Provide the (X, Y) coordinate of the cell's center where the given text is located.  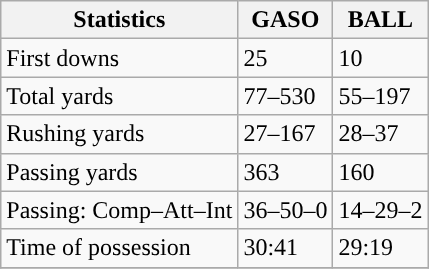
29:19 (380, 248)
Passing: Comp–Att–Int (120, 210)
25 (286, 58)
363 (286, 172)
Time of possession (120, 248)
55–197 (380, 96)
BALL (380, 20)
Passing yards (120, 172)
GASO (286, 20)
30:41 (286, 248)
27–167 (286, 134)
10 (380, 58)
36–50–0 (286, 210)
160 (380, 172)
Rushing yards (120, 134)
28–37 (380, 134)
First downs (120, 58)
Statistics (120, 20)
Total yards (120, 96)
77–530 (286, 96)
14–29–2 (380, 210)
